Detect which cell encompasses the target text, then output its (X, Y) center coordinate. 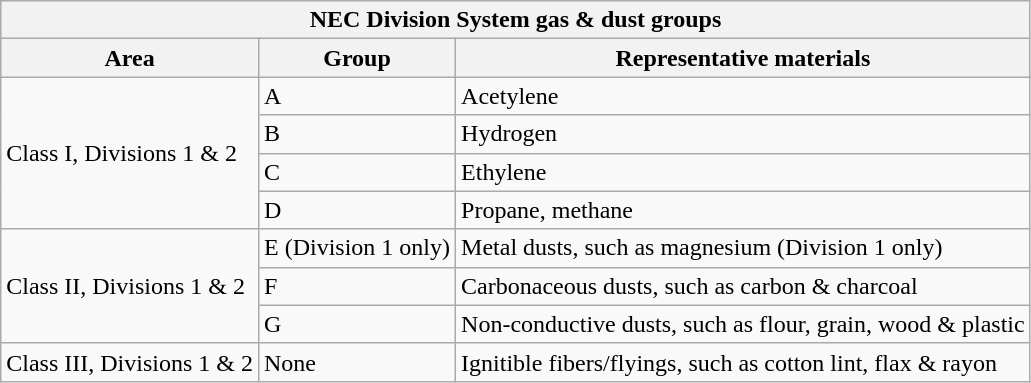
Non-conductive dusts, such as flour, grain, wood & plastic (744, 324)
E (Division 1 only) (356, 248)
A (356, 96)
F (356, 286)
Class III, Divisions 1 & 2 (130, 362)
Hydrogen (744, 134)
B (356, 134)
None (356, 362)
G (356, 324)
Ignitible fibers/flyings, such as cotton lint, flax & rayon (744, 362)
Representative materials (744, 58)
Metal dusts, such as magnesium (Division 1 only) (744, 248)
Ethylene (744, 172)
NEC Division System gas & dust groups (516, 20)
Carbonaceous dusts, such as carbon & charcoal (744, 286)
Group (356, 58)
Class I, Divisions 1 & 2 (130, 153)
C (356, 172)
Class II, Divisions 1 & 2 (130, 286)
Acetylene (744, 96)
D (356, 210)
Area (130, 58)
Propane, methane (744, 210)
